Capture the cell that displays the provided text and extract its (x, y) central coordinate. 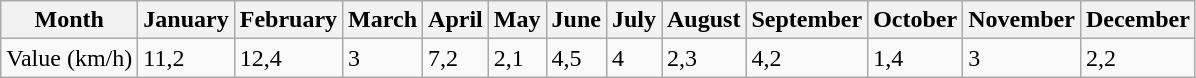
12,4 (288, 58)
4,2 (807, 58)
1,4 (916, 58)
11,2 (186, 58)
March (383, 20)
2,2 (1138, 58)
May (517, 20)
February (288, 20)
Value (km/h) (70, 58)
November (1022, 20)
January (186, 20)
December (1138, 20)
October (916, 20)
Month (70, 20)
June (576, 20)
April (456, 20)
2,3 (704, 58)
September (807, 20)
2,1 (517, 58)
7,2 (456, 58)
4,5 (576, 58)
August (704, 20)
July (634, 20)
4 (634, 58)
